Detect which cell encompasses the target text, then output its [x, y] center coordinate. 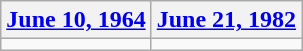
June 21, 1982 [226, 20]
June 10, 1964 [76, 20]
